Scan for the cell matching the given text and deliver its (X, Y) coordinate at center. 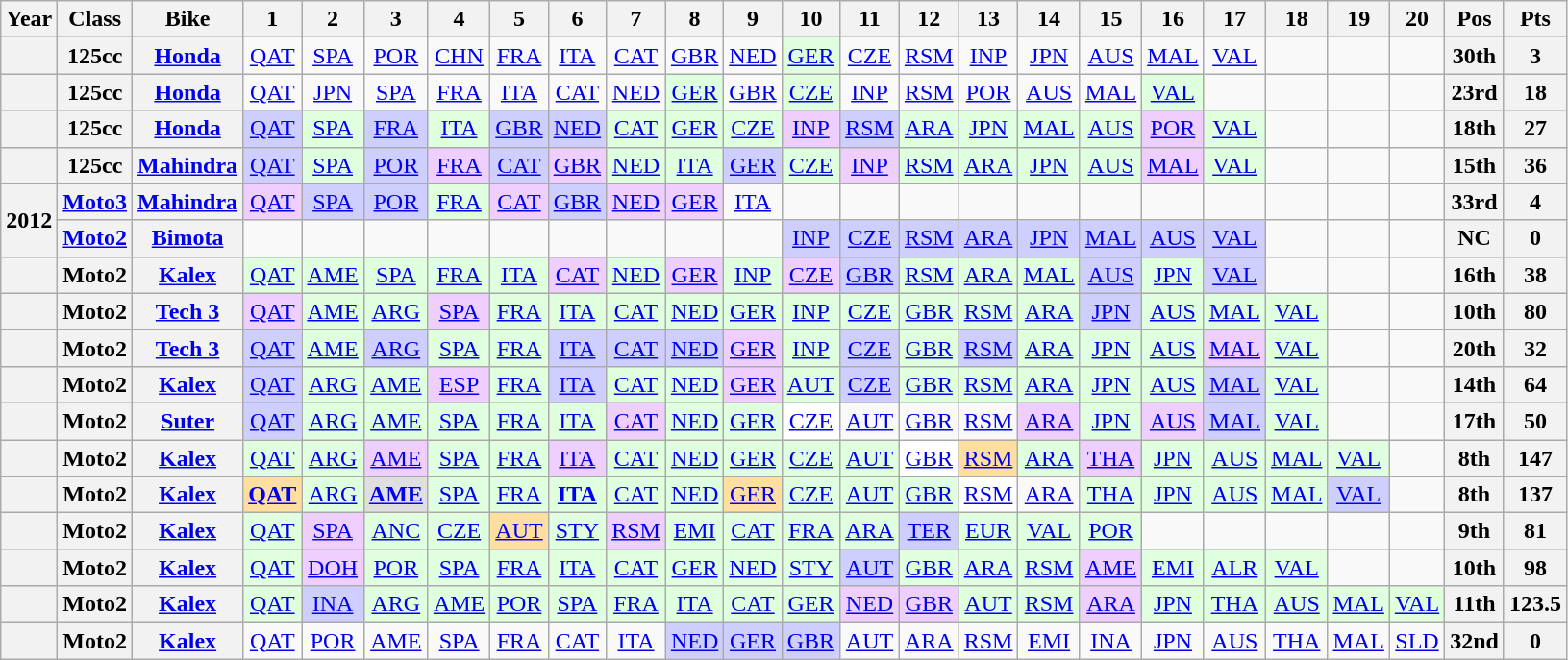
33rd (1475, 202)
Bike (188, 19)
10 (810, 19)
2 (333, 19)
EUR (988, 531)
27 (1534, 129)
18th (1475, 129)
32 (1534, 348)
20 (1417, 19)
15 (1110, 19)
38 (1534, 275)
23rd (1475, 92)
80 (1534, 311)
DOH (333, 568)
ALR (1234, 568)
11th (1475, 604)
64 (1534, 384)
SLD (1417, 641)
Year (29, 19)
CHN (459, 56)
14 (1049, 19)
16 (1173, 19)
1 (273, 19)
12 (929, 19)
Pts (1534, 19)
19 (1358, 19)
17th (1475, 421)
7 (636, 19)
5 (519, 19)
13 (988, 19)
11 (870, 19)
81 (1534, 531)
Suter (188, 421)
16th (1475, 275)
ESP (459, 384)
36 (1534, 165)
Bimota (188, 238)
98 (1534, 568)
147 (1534, 458)
15th (1475, 165)
6 (577, 19)
9th (1475, 531)
Pos (1475, 19)
14th (1475, 384)
Class (95, 19)
8 (694, 19)
2012 (29, 220)
NC (1475, 238)
32nd (1475, 641)
9 (753, 19)
123.5 (1534, 604)
137 (1534, 495)
30th (1475, 56)
50 (1534, 421)
ANC (396, 531)
17 (1234, 19)
TER (929, 531)
20th (1475, 348)
Moto3 (95, 202)
